Return (x, y) of the center of cell containing provided text 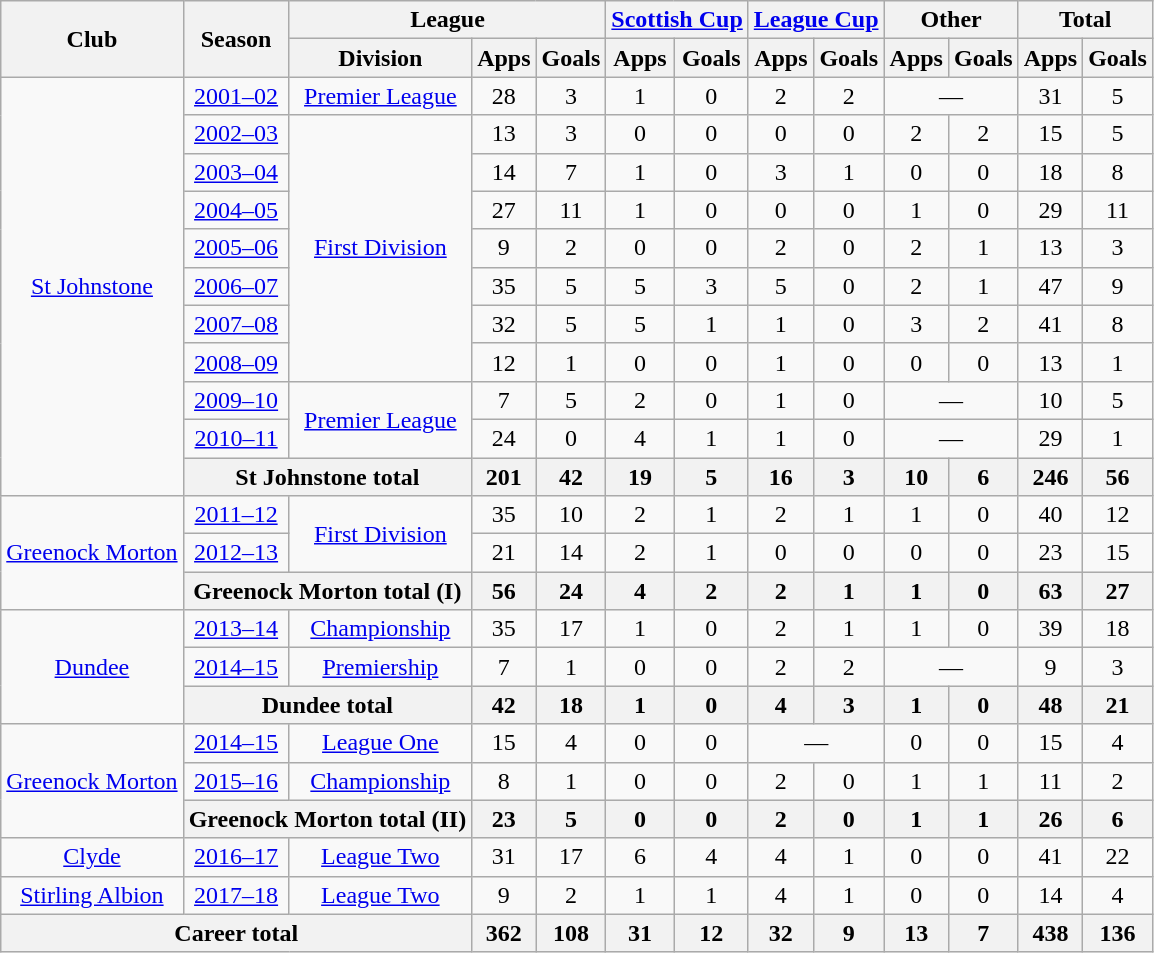
2008–09 (236, 362)
2002–03 (236, 134)
Club (92, 39)
Greenock Morton total (II) (328, 819)
28 (504, 96)
2003–04 (236, 172)
2010–11 (236, 438)
2006–07 (236, 286)
Dundee (92, 667)
2012–13 (236, 553)
Total (1085, 20)
39 (1050, 629)
2013–14 (236, 629)
Clyde (92, 857)
League One (380, 743)
St Johnstone (92, 286)
Premiership (380, 667)
Other (951, 20)
Division (380, 58)
63 (1050, 591)
19 (640, 477)
Dundee total (328, 705)
246 (1050, 477)
40 (1050, 515)
2016–17 (236, 857)
League Cup (816, 20)
108 (571, 933)
Career total (236, 933)
136 (1118, 933)
438 (1050, 933)
2005–06 (236, 248)
League (448, 20)
2015–16 (236, 781)
Season (236, 39)
2007–08 (236, 324)
2017–18 (236, 895)
2011–12 (236, 515)
Greenock Morton total (I) (328, 591)
47 (1050, 286)
2004–05 (236, 210)
Stirling Albion (92, 895)
St Johnstone total (328, 477)
22 (1118, 857)
48 (1050, 705)
16 (780, 477)
2001–02 (236, 96)
201 (504, 477)
2009–10 (236, 400)
26 (1050, 819)
362 (504, 933)
Scottish Cup (677, 20)
